Output the (X, Y) coordinate of the center of the cell containing the given text.  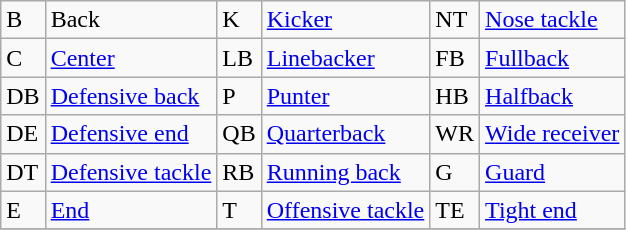
NT (455, 20)
K (239, 20)
T (239, 210)
Running back (346, 172)
DT (23, 172)
Defensive tackle (131, 172)
Back (131, 20)
TE (455, 210)
Wide receiver (552, 134)
Nose tackle (552, 20)
HB (455, 96)
LB (239, 58)
Quarterback (346, 134)
Guard (552, 172)
Defensive end (131, 134)
Defensive back (131, 96)
DB (23, 96)
G (455, 172)
WR (455, 134)
Center (131, 58)
FB (455, 58)
QB (239, 134)
P (239, 96)
Tight end (552, 210)
Linebacker (346, 58)
Fullback (552, 58)
Halfback (552, 96)
Kicker (346, 20)
B (23, 20)
End (131, 210)
E (23, 210)
Punter (346, 96)
Offensive tackle (346, 210)
C (23, 58)
DE (23, 134)
RB (239, 172)
